Pinpoint the cell where the given text exists, returning its (x, y) midpoint coordinate. 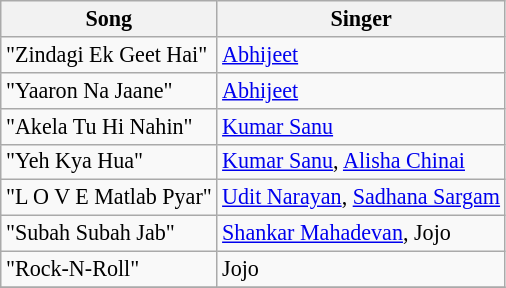
Jojo (361, 269)
Song (109, 18)
Kumar Sanu (361, 126)
"Subah Subah Jab" (109, 233)
Kumar Sanu, Alisha Chinai (361, 162)
Udit Narayan, Sadhana Sargam (361, 198)
"Rock-N-Roll" (109, 269)
Singer (361, 18)
"Zindagi Ek Geet Hai" (109, 54)
Shankar Mahadevan, Jojo (361, 233)
"L O V E Matlab Pyar" (109, 198)
"Akela Tu Hi Nahin" (109, 126)
"Yeh Kya Hua" (109, 162)
"Yaaron Na Jaane" (109, 90)
